Extract the (X, Y) coordinate from the center of the cell holding the provided text.  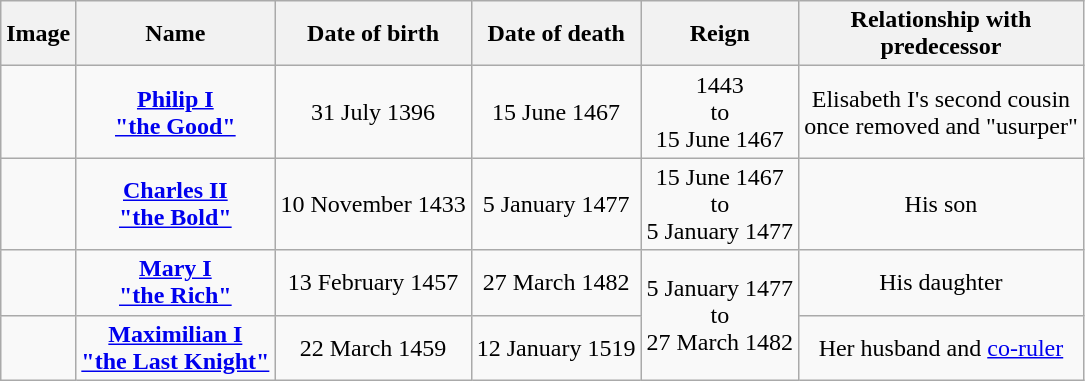
Date of birth (373, 34)
Philip I "the Good" (176, 112)
15 June 1467 (556, 112)
Her husband and co-ruler (942, 348)
1443to15 June 1467 (720, 112)
Maximilian I"the Last Knight" (176, 348)
5 January 1477 (556, 204)
Relationship withpredecessor (942, 34)
27 March 1482 (556, 282)
Charles II"the Bold" (176, 204)
His son (942, 204)
Image (38, 34)
Date of death (556, 34)
15 June 1467to5 January 1477 (720, 204)
Mary I"the Rich" (176, 282)
12 January 1519 (556, 348)
22 March 1459 (373, 348)
Name (176, 34)
13 February 1457 (373, 282)
10 November 1433 (373, 204)
5 January 1477to27 March 1482 (720, 315)
His daughter (942, 282)
Elisabeth I's second cousinonce removed and "usurper" (942, 112)
31 July 1396 (373, 112)
Reign (720, 34)
